Detect which cell encompasses the target text, then output its (x, y) center coordinate. 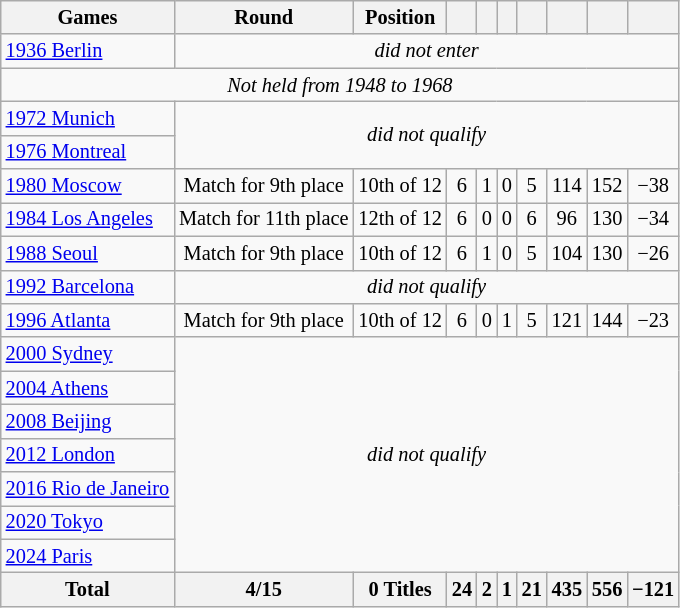
2016 Rio de Janeiro (88, 489)
435 (567, 589)
−121 (653, 589)
1980 Moscow (88, 186)
did not enter (426, 51)
Games (88, 17)
556 (607, 589)
1992 Barcelona (88, 287)
21 (532, 589)
1972 Munich (88, 118)
2 (487, 589)
96 (567, 219)
2008 Beijing (88, 421)
2000 Sydney (88, 354)
2024 Paris (88, 556)
1976 Montreal (88, 152)
152 (607, 186)
−26 (653, 253)
2020 Tokyo (88, 522)
12th of 12 (400, 219)
−34 (653, 219)
0 Titles (400, 589)
1996 Atlanta (88, 320)
144 (607, 320)
114 (567, 186)
−38 (653, 186)
1988 Seoul (88, 253)
−23 (653, 320)
4/15 (264, 589)
2012 London (88, 455)
121 (567, 320)
Not held from 1948 to 1968 (340, 85)
Match for 11th place (264, 219)
2004 Athens (88, 388)
Total (88, 589)
Position (400, 17)
1936 Berlin (88, 51)
Round (264, 17)
24 (462, 589)
104 (567, 253)
1984 Los Angeles (88, 219)
